Locate the cell with the specified text and output its [x, y] center coordinate. 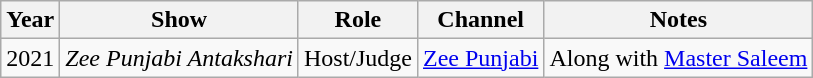
Show [180, 20]
Year [30, 20]
Notes [678, 20]
Along with Master Saleem [678, 58]
Zee Punjabi Antakshari [180, 58]
Host/Judge [358, 58]
Zee Punjabi [480, 58]
2021 [30, 58]
Role [358, 20]
Channel [480, 20]
